Capture the cell that displays the provided text and extract its (x, y) central coordinate. 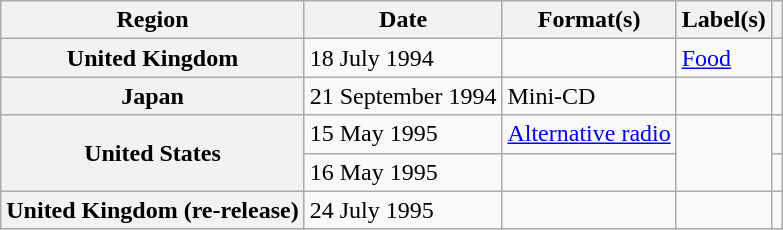
15 May 1995 (403, 134)
Alternative radio (589, 134)
Japan (152, 96)
Mini-CD (589, 96)
21 September 1994 (403, 96)
24 July 1995 (403, 210)
United States (152, 153)
18 July 1994 (403, 58)
United Kingdom (152, 58)
Food (724, 58)
United Kingdom (re-release) (152, 210)
Date (403, 20)
Label(s) (724, 20)
Format(s) (589, 20)
16 May 1995 (403, 172)
Region (152, 20)
